Locate the cell with the specified text and output its [x, y] center coordinate. 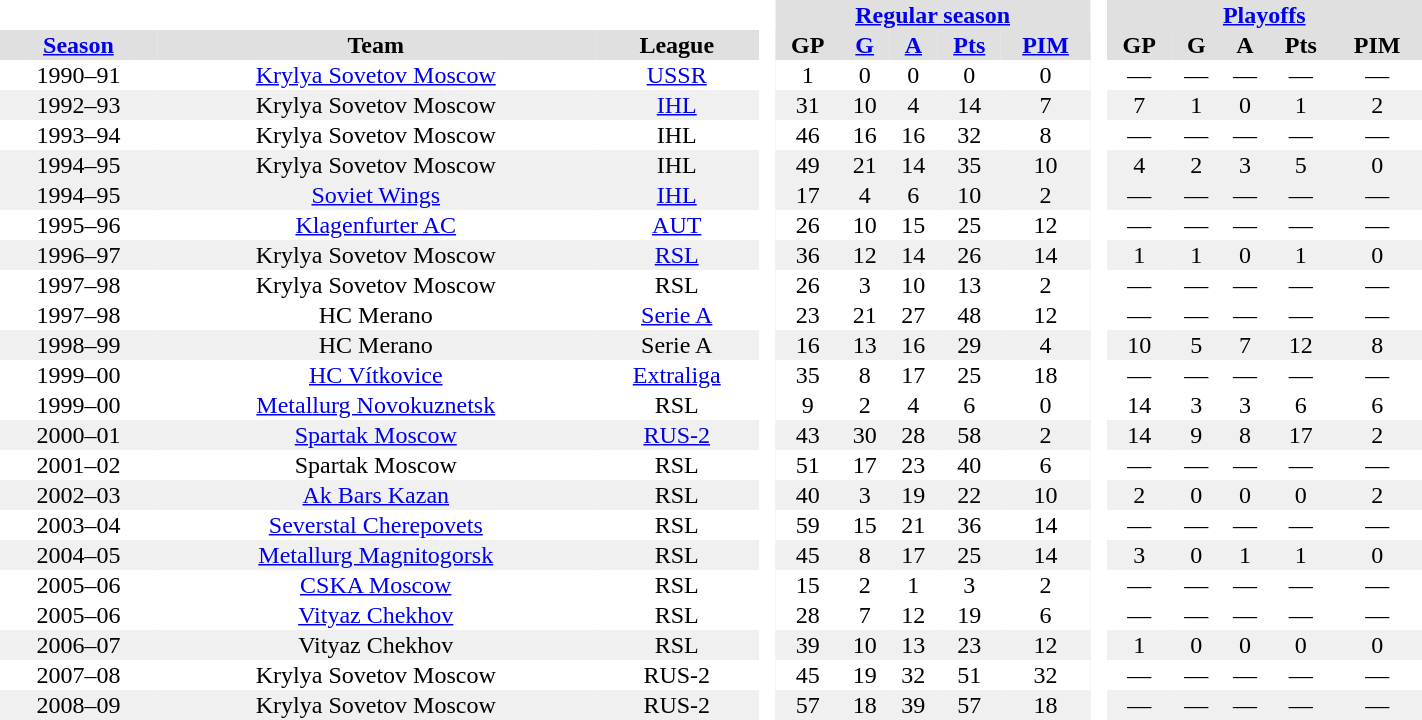
1992–93 [78, 105]
Extraliga [677, 375]
Klagenfurter AC [376, 225]
22 [970, 495]
2004–05 [78, 555]
Severstal Cherepovets [376, 525]
1990–91 [78, 75]
30 [864, 435]
29 [970, 345]
59 [808, 525]
HC Vítkovice [376, 375]
2002–03 [78, 495]
1996–97 [78, 255]
31 [808, 105]
AUT [677, 225]
USSR [677, 75]
58 [970, 435]
48 [970, 315]
2000–01 [78, 435]
Season [78, 45]
2008–09 [78, 705]
Team [376, 45]
49 [808, 165]
Playoffs [1264, 15]
1995–96 [78, 225]
46 [808, 135]
1993–94 [78, 135]
1998–99 [78, 345]
CSKA Moscow [376, 585]
43 [808, 435]
League [677, 45]
Regular season [932, 15]
Metallurg Magnitogorsk [376, 555]
27 [914, 315]
2001–02 [78, 465]
Metallurg Novokuznetsk [376, 405]
2003–04 [78, 525]
2007–08 [78, 675]
Soviet Wings [376, 195]
Ak Bars Kazan [376, 495]
2006–07 [78, 645]
